Capture the cell that displays the provided text and extract its (X, Y) central coordinate. 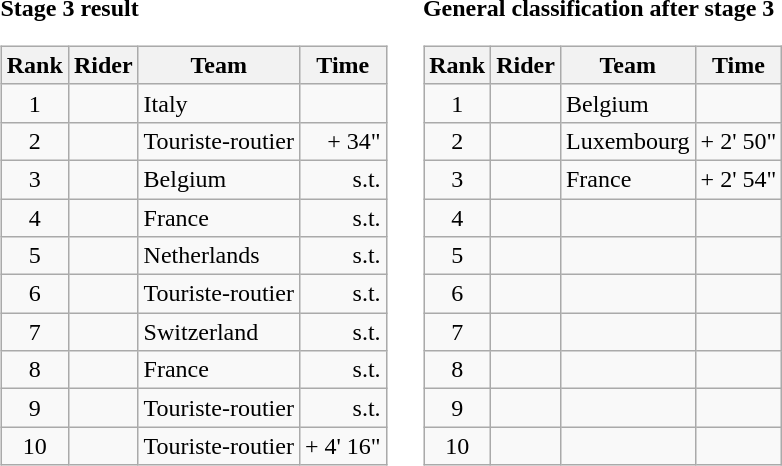
+ 34" (342, 141)
+ 2' 54" (738, 179)
Netherlands (218, 256)
+ 4' 16" (342, 446)
Italy (218, 103)
+ 2' 50" (738, 141)
Switzerland (218, 332)
Luxembourg (628, 141)
